Search for the cell housing the specified text and yield its (X, Y) center coordinate. 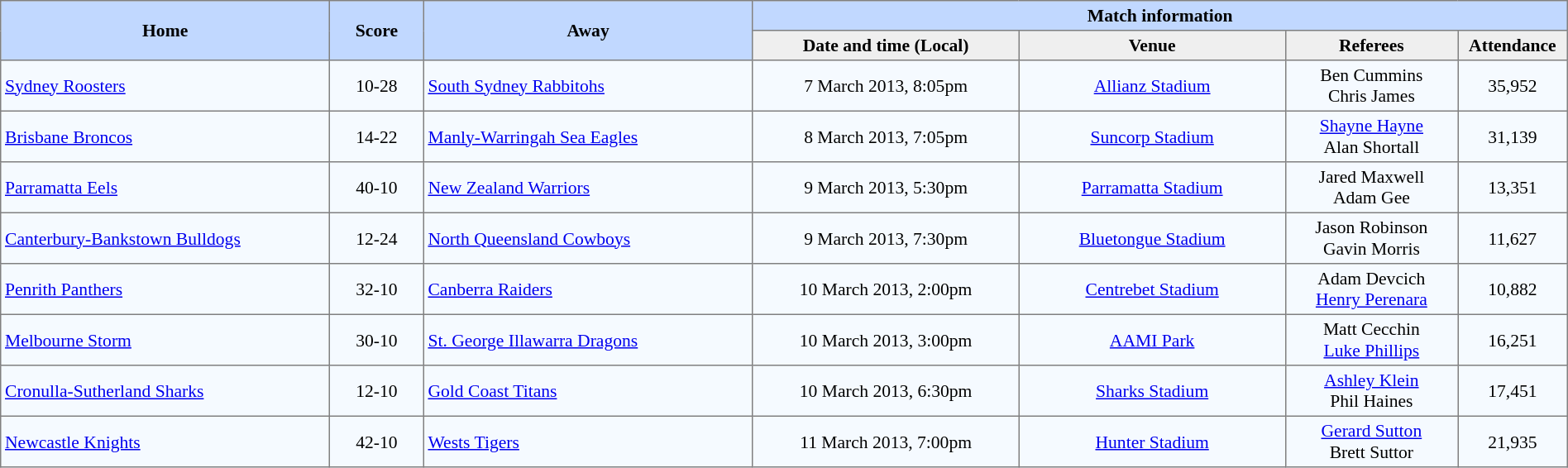
Jason RobinsonGavin Morris (1371, 238)
16,251 (1513, 340)
11 March 2013, 7:00pm (886, 442)
Jared MaxwellAdam Gee (1371, 188)
7 March 2013, 8:05pm (886, 86)
Gerard SuttonBrett Suttor (1371, 442)
Melbourne Storm (165, 340)
42-10 (377, 442)
10 March 2013, 6:30pm (886, 391)
Centrebet Stadium (1152, 289)
Allianz Stadium (1152, 86)
Parramatta Eels (165, 188)
35,952 (1513, 86)
Attendance (1513, 45)
Matt CecchinLuke Phillips (1371, 340)
9 March 2013, 7:30pm (886, 238)
Referees (1371, 45)
Brisbane Broncos (165, 136)
Cronulla-Sutherland Sharks (165, 391)
Ashley KleinPhil Haines (1371, 391)
8 March 2013, 7:05pm (886, 136)
31,139 (1513, 136)
32-10 (377, 289)
14-22 (377, 136)
Match information (1159, 16)
12-24 (377, 238)
Wests Tigers (588, 442)
South Sydney Rabbitohs (588, 86)
13,351 (1513, 188)
Canberra Raiders (588, 289)
North Queensland Cowboys (588, 238)
9 March 2013, 5:30pm (886, 188)
Parramatta Stadium (1152, 188)
Adam DevcichHenry Perenara (1371, 289)
Score (377, 31)
Newcastle Knights (165, 442)
Penrith Panthers (165, 289)
10 March 2013, 3:00pm (886, 340)
30-10 (377, 340)
Away (588, 31)
Canterbury-Bankstown Bulldogs (165, 238)
Home (165, 31)
Bluetongue Stadium (1152, 238)
Hunter Stadium (1152, 442)
Sharks Stadium (1152, 391)
St. George Illawarra Dragons (588, 340)
10,882 (1513, 289)
Suncorp Stadium (1152, 136)
Ben CumminsChris James (1371, 86)
17,451 (1513, 391)
Manly-Warringah Sea Eagles (588, 136)
10-28 (377, 86)
Sydney Roosters (165, 86)
AAMI Park (1152, 340)
11,627 (1513, 238)
Venue (1152, 45)
Date and time (Local) (886, 45)
New Zealand Warriors (588, 188)
40-10 (377, 188)
10 March 2013, 2:00pm (886, 289)
Shayne HayneAlan Shortall (1371, 136)
12-10 (377, 391)
Gold Coast Titans (588, 391)
21,935 (1513, 442)
